Detect which cell encompasses the target text, then output its (X, Y) center coordinate. 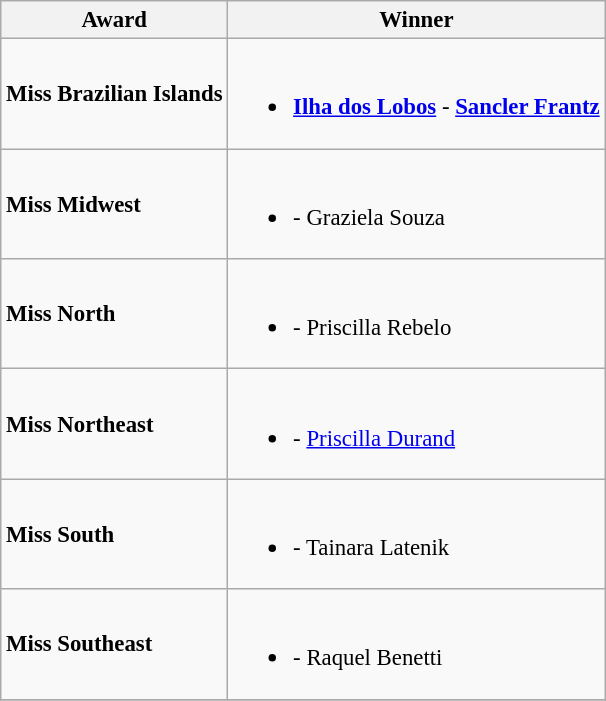
Miss South (114, 534)
Miss Northeast (114, 424)
Miss Southeast (114, 644)
Miss North (114, 314)
Miss Brazilian Islands (114, 94)
- Priscilla Durand (416, 424)
- Graziela Souza (416, 204)
- Raquel Benetti (416, 644)
Winner (416, 20)
Ilha dos Lobos - Sancler Frantz (416, 94)
Miss Midwest (114, 204)
- Priscilla Rebelo (416, 314)
Award (114, 20)
- Tainara Latenik (416, 534)
